Extract the [x, y] coordinate from the center of the cell holding the provided text.  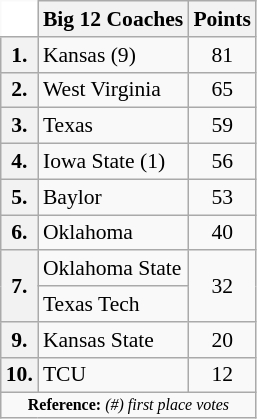
Kansas State [113, 340]
Oklahoma State [113, 269]
40 [222, 233]
Points [222, 19]
7. [20, 286]
59 [222, 126]
Kansas (9) [113, 55]
Iowa State (1) [113, 162]
12 [222, 375]
3. [20, 126]
81 [222, 55]
Texas [113, 126]
Oklahoma [113, 233]
1. [20, 55]
9. [20, 340]
65 [222, 90]
32 [222, 286]
4. [20, 162]
10. [20, 375]
53 [222, 197]
West Virginia [113, 90]
Baylor [113, 197]
Texas Tech [113, 304]
20 [222, 340]
56 [222, 162]
6. [20, 233]
2. [20, 90]
Big 12 Coaches [113, 19]
5. [20, 197]
Reference: (#) first place votes [128, 405]
TCU [113, 375]
